From the cell containing the given text, extract its center point as (X, Y) coordinate. 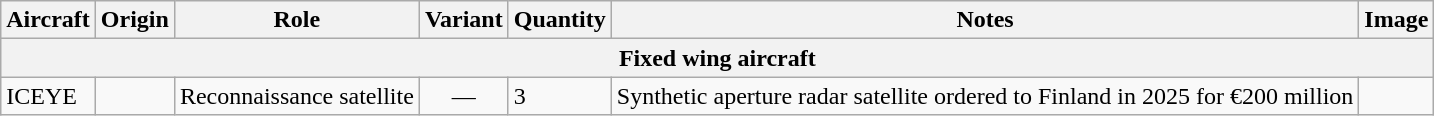
Role (296, 20)
Quantity (560, 20)
Reconnaissance satellite (296, 96)
Fixed wing aircraft (718, 58)
Variant (464, 20)
Image (1396, 20)
Notes (985, 20)
Aircraft (48, 20)
3 (560, 96)
Origin (134, 20)
— (464, 96)
ICEYE (48, 96)
Synthetic aperture radar satellite ordered to Finland in 2025 for €200 million (985, 96)
